Capture the cell that displays the provided text and extract its (x, y) central coordinate. 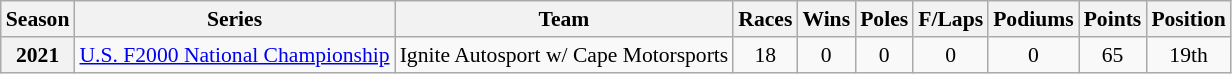
Podiums (1034, 19)
Season (38, 19)
Wins (826, 19)
Series (234, 19)
65 (1113, 55)
18 (765, 55)
2021 (38, 55)
Points (1113, 19)
Races (765, 19)
U.S. F2000 National Championship (234, 55)
Position (1188, 19)
F/Laps (950, 19)
Team (564, 19)
Poles (884, 19)
Ignite Autosport w/ Cape Motorsports (564, 55)
19th (1188, 55)
